Identify which cell holds the provided text, then report its (x, y) central coordinate. 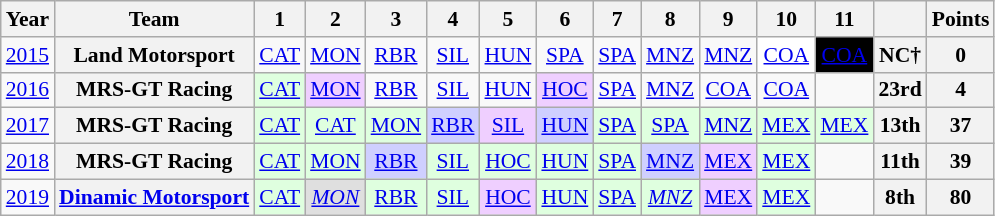
6 (564, 19)
Points (961, 19)
11 (844, 19)
5 (508, 19)
8th (900, 197)
1 (280, 19)
Dinamic Motorsport (154, 197)
39 (961, 162)
0 (961, 55)
2019 (28, 197)
8 (670, 19)
2015 (28, 55)
2018 (28, 162)
Land Motorsport (154, 55)
Year (28, 19)
37 (961, 126)
10 (786, 19)
9 (728, 19)
NC† (900, 55)
3 (396, 19)
23rd (900, 90)
2017 (28, 126)
Team (154, 19)
13th (900, 126)
7 (617, 19)
2 (336, 19)
2016 (28, 90)
11th (900, 162)
80 (961, 197)
